Scan for the cell matching the given text and deliver its (X, Y) coordinate at center. 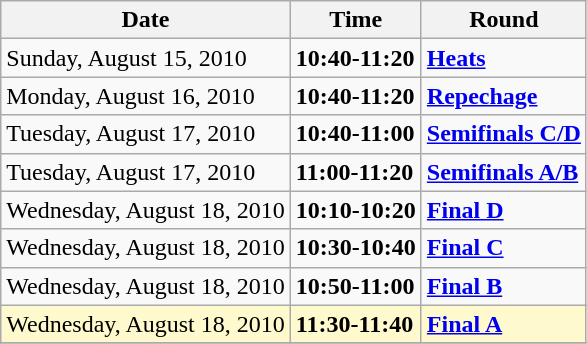
Date (146, 20)
Final A (504, 324)
10:30-10:40 (356, 248)
11:00-11:20 (356, 172)
Final D (504, 210)
Time (356, 20)
Semifinals A/B (504, 172)
Semifinals C/D (504, 134)
Final C (504, 248)
Final B (504, 286)
Heats (504, 58)
Sunday, August 15, 2010 (146, 58)
Monday, August 16, 2010 (146, 96)
Repechage (504, 96)
10:10-10:20 (356, 210)
10:40-11:00 (356, 134)
Round (504, 20)
10:50-11:00 (356, 286)
11:30-11:40 (356, 324)
